Extract the [x, y] coordinate from the center of the cell holding the provided text.  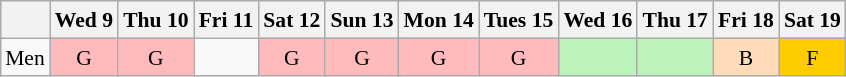
F [812, 56]
Fri 11 [226, 20]
Wed 16 [598, 20]
B [746, 56]
Tues 15 [519, 20]
Sun 13 [362, 20]
Wed 9 [84, 20]
Fri 18 [746, 20]
Sat 12 [292, 20]
Men [25, 56]
Thu 10 [156, 20]
Sat 19 [812, 20]
Thu 17 [675, 20]
Mon 14 [439, 20]
